Return the (x, y) coordinate for the center point of the cell that contains the specified text.  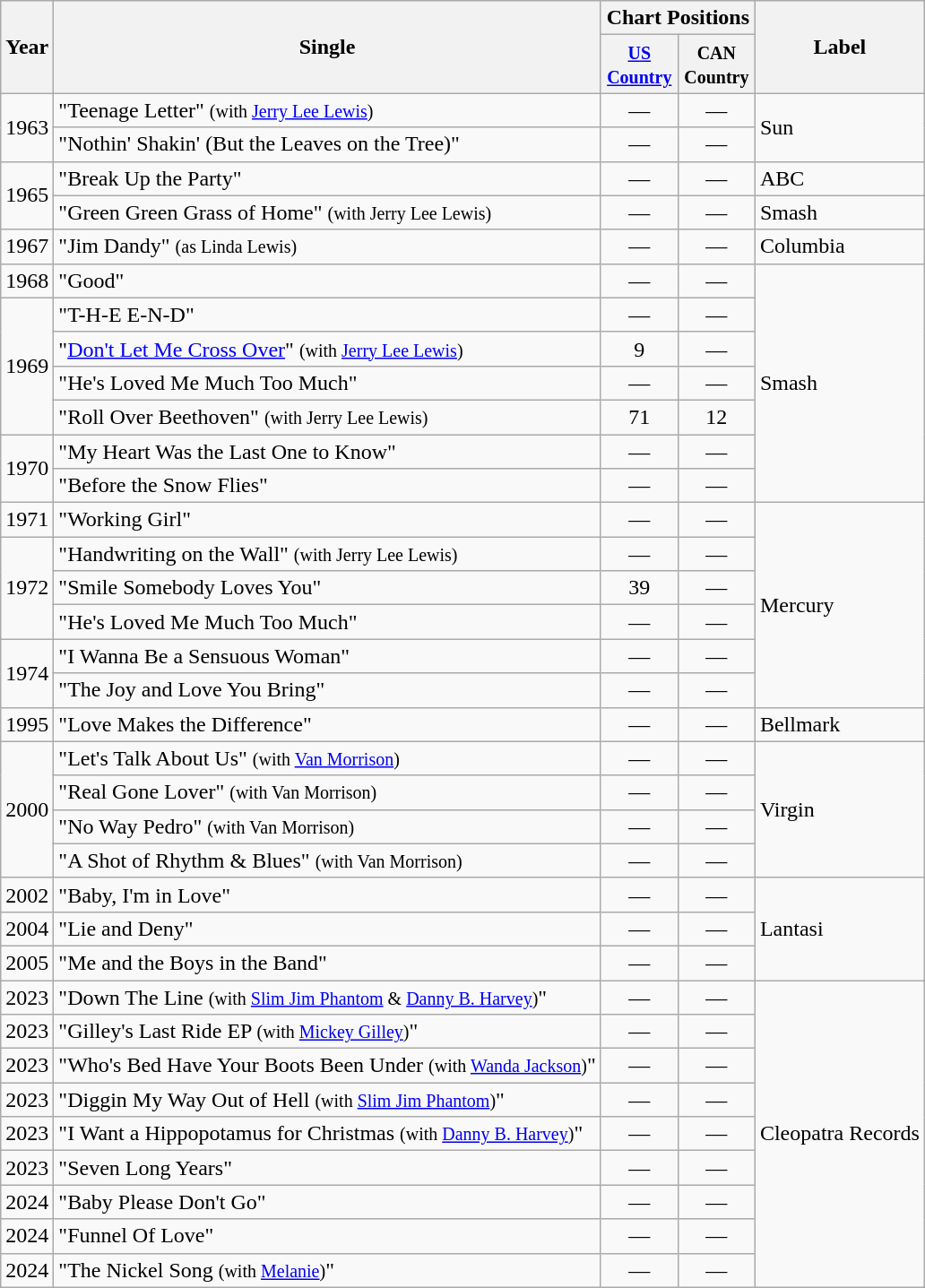
"Diggin My Way Out of Hell (with Slim Jim Phantom)" (327, 1100)
71 (639, 417)
1995 (27, 724)
1963 (27, 127)
"Good" (327, 281)
"Baby Please Don't Go" (327, 1202)
"Gilley's Last Ride EP (with Mickey Gilley)" (327, 1032)
39 (639, 588)
2004 (27, 929)
"Before the Snow Flies" (327, 486)
2000 (27, 809)
"Seven Long Years" (327, 1168)
"My Heart Was the Last One to Know" (327, 451)
9 (639, 349)
Single (327, 47)
"Smile Somebody Loves You" (327, 588)
Year (27, 47)
1970 (27, 468)
"Funnel Of Love" (327, 1236)
US Country (639, 65)
1968 (27, 281)
"The Joy and Love You Bring" (327, 690)
1971 (27, 520)
"Handwriting on the Wall" (with Jerry Lee Lewis) (327, 554)
"The Nickel Song (with Melanie)" (327, 1270)
"Down The Line (with Slim Jim Phantom & Danny B. Harvey)" (327, 998)
Columbia (839, 246)
"Me and the Boys in the Band" (327, 963)
"Let's Talk About Us" (with Van Morrison) (327, 758)
Bellmark (839, 724)
Virgin (839, 809)
Sun (839, 127)
Lantasi (839, 929)
"T-H-E E-N-D" (327, 315)
2002 (27, 895)
"Real Gone Lover" (with Van Morrison) (327, 792)
1972 (27, 588)
"Break Up the Party" (327, 178)
"Teenage Letter" (with Jerry Lee Lewis) (327, 110)
1965 (27, 195)
"Nothin' Shakin' (But the Leaves on the Tree)" (327, 144)
Mercury (839, 605)
1967 (27, 246)
ABC (839, 178)
"Don't Let Me Cross Over" (with Jerry Lee Lewis) (327, 349)
2005 (27, 963)
"Working Girl" (327, 520)
1969 (27, 366)
"Roll Over Beethoven" (with Jerry Lee Lewis) (327, 417)
Chart Positions (678, 18)
"Lie and Deny" (327, 929)
CAN Country (716, 65)
"Baby, I'm in Love" (327, 895)
"No Way Pedro" (with Van Morrison) (327, 826)
1974 (27, 673)
Label (839, 47)
"Green Green Grass of Home" (with Jerry Lee Lewis) (327, 212)
"I Wanna Be a Sensuous Woman" (327, 656)
"I Want a Hippopotamus for Christmas (with Danny B. Harvey)" (327, 1134)
"Love Makes the Difference" (327, 724)
"A Shot of Rhythm & Blues" (with Van Morrison) (327, 860)
12 (716, 417)
"Jim Dandy" (as Linda Lewis) (327, 246)
"Who's Bed Have Your Boots Been Under (with Wanda Jackson)" (327, 1066)
Cleopatra Records (839, 1135)
